Extract the (x, y) coordinate from the center of the cell holding the provided text.  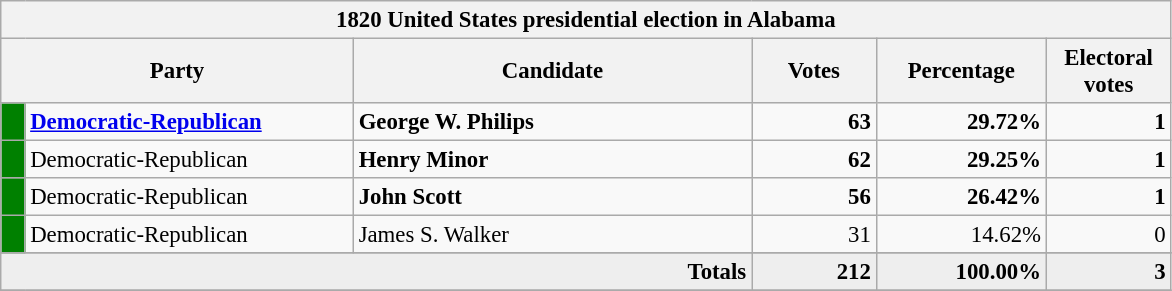
Henry Minor (552, 160)
26.42% (961, 197)
James S. Walker (552, 235)
Party (178, 72)
56 (814, 197)
14.62% (961, 235)
Candidate (552, 72)
Percentage (961, 72)
31 (814, 235)
Electoral votes (1108, 72)
1820 United States presidential election in Alabama (586, 20)
63 (814, 122)
Votes (814, 72)
29.25% (961, 160)
62 (814, 160)
George W. Philips (552, 122)
0 (1108, 235)
29.72% (961, 122)
John Scott (552, 197)
